For the text-containing cell, return its midpoint in (x, y) coordinate format. 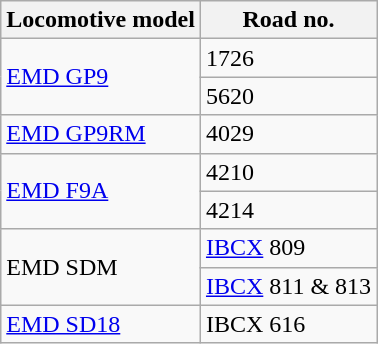
4210 (288, 172)
EMD SD18 (101, 324)
EMD SDM (101, 267)
IBCX 811 & 813 (288, 286)
5620 (288, 96)
4214 (288, 210)
IBCX 809 (288, 248)
IBCX 616 (288, 324)
EMD GP9 (101, 77)
EMD F9A (101, 191)
EMD GP9RM (101, 134)
Road no. (288, 20)
Locomotive model (101, 20)
1726 (288, 58)
4029 (288, 134)
